Find where the given text appears and provide that cell's center as [x, y] coordinate. 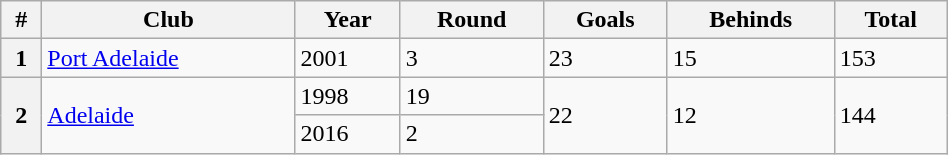
Club [168, 20]
# [22, 20]
1 [22, 58]
22 [605, 115]
2001 [348, 58]
Behinds [750, 20]
Round [472, 20]
144 [890, 115]
2016 [348, 134]
Goals [605, 20]
Year [348, 20]
Adelaide [168, 115]
15 [750, 58]
Port Adelaide [168, 58]
Total [890, 20]
19 [472, 96]
3 [472, 58]
12 [750, 115]
23 [605, 58]
1998 [348, 96]
153 [890, 58]
